Provide the (X, Y) coordinate of the cell's center where the given text is located.  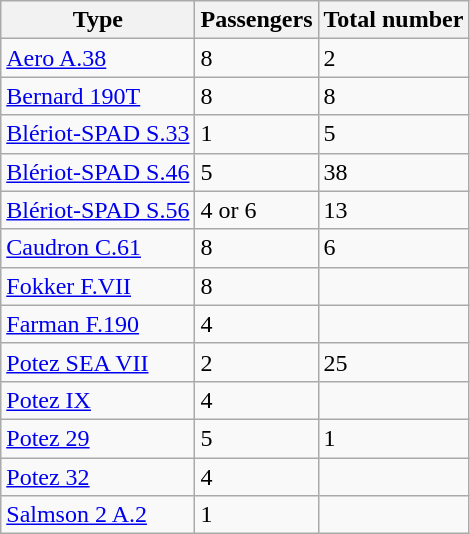
38 (394, 172)
Caudron C.61 (98, 248)
Potez IX (98, 400)
Bernard 190T (98, 96)
Passengers (256, 20)
Fokker F.VII (98, 286)
Potez 29 (98, 438)
4 or 6 (256, 210)
Type (98, 20)
Farman F.190 (98, 324)
Blériot-SPAD S.56 (98, 210)
Blériot-SPAD S.46 (98, 172)
6 (394, 248)
13 (394, 210)
Salmson 2 A.2 (98, 515)
Potez SEA VII (98, 362)
Total number (394, 20)
Aero A.38 (98, 58)
Potez 32 (98, 477)
Blériot-SPAD S.33 (98, 134)
25 (394, 362)
